Identify which cell holds the provided text, then report its [x, y] central coordinate. 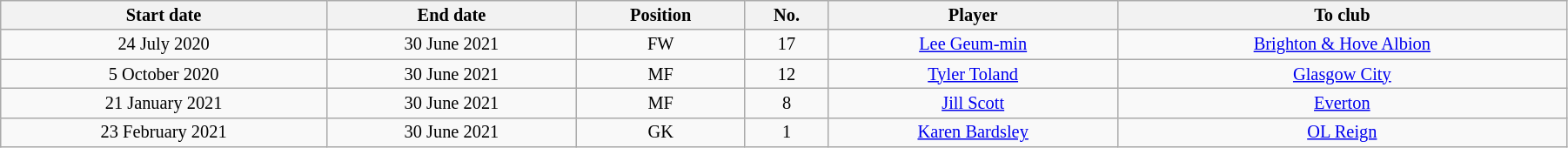
Everton [1342, 103]
Glasgow City [1342, 74]
8 [787, 103]
FW [660, 44]
No. [787, 15]
Position [660, 15]
21 January 2021 [164, 103]
Tyler Toland [973, 74]
5 October 2020 [164, 74]
End date [451, 15]
To club [1342, 15]
24 July 2020 [164, 44]
17 [787, 44]
GK [660, 132]
Player [973, 15]
Lee Geum-min [973, 44]
23 February 2021 [164, 132]
Brighton & Hove Albion [1342, 44]
Jill Scott [973, 103]
OL Reign [1342, 132]
12 [787, 74]
Start date [164, 15]
Karen Bardsley [973, 132]
1 [787, 132]
